Provide the (X, Y) coordinate of the cell's center where the given text is located.  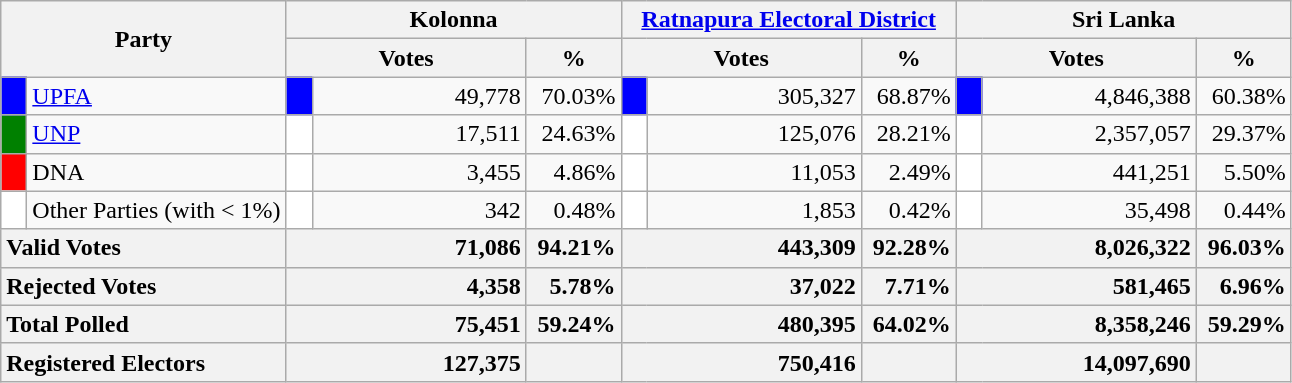
71,086 (406, 248)
5.78% (574, 286)
4,358 (406, 286)
Kolonna (454, 20)
4,846,388 (1089, 96)
Ratnapura Electoral District (788, 20)
8,358,246 (1076, 324)
Valid Votes (144, 248)
96.03% (1244, 248)
441,251 (1089, 172)
75,451 (406, 324)
59.29% (1244, 324)
443,309 (741, 248)
7.71% (908, 286)
UNP (156, 134)
0.44% (1244, 210)
Sri Lanka (1124, 20)
29.37% (1244, 134)
480,395 (741, 324)
68.87% (908, 96)
Rejected Votes (144, 286)
14,097,690 (1076, 362)
70.03% (574, 96)
92.28% (908, 248)
17,511 (419, 134)
DNA (156, 172)
64.02% (908, 324)
60.38% (1244, 96)
2.49% (908, 172)
59.24% (574, 324)
UPFA (156, 96)
127,375 (406, 362)
Registered Electors (144, 362)
11,053 (754, 172)
49,778 (419, 96)
305,327 (754, 96)
94.21% (574, 248)
0.42% (908, 210)
1,853 (754, 210)
37,022 (741, 286)
750,416 (741, 362)
5.50% (1244, 172)
28.21% (908, 134)
35,498 (1089, 210)
24.63% (574, 134)
4.86% (574, 172)
2,357,057 (1089, 134)
Other Parties (with < 1%) (156, 210)
3,455 (419, 172)
6.96% (1244, 286)
342 (419, 210)
125,076 (754, 134)
581,465 (1076, 286)
Total Polled (144, 324)
0.48% (574, 210)
8,026,322 (1076, 248)
Party (144, 39)
